Scan for the cell matching the given text and deliver its [X, Y] coordinate at center. 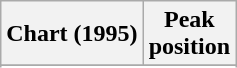
Chart (1995) [72, 34]
Peakposition [189, 34]
